Return the [X, Y] coordinate for the center point of the cell that contains the specified text.  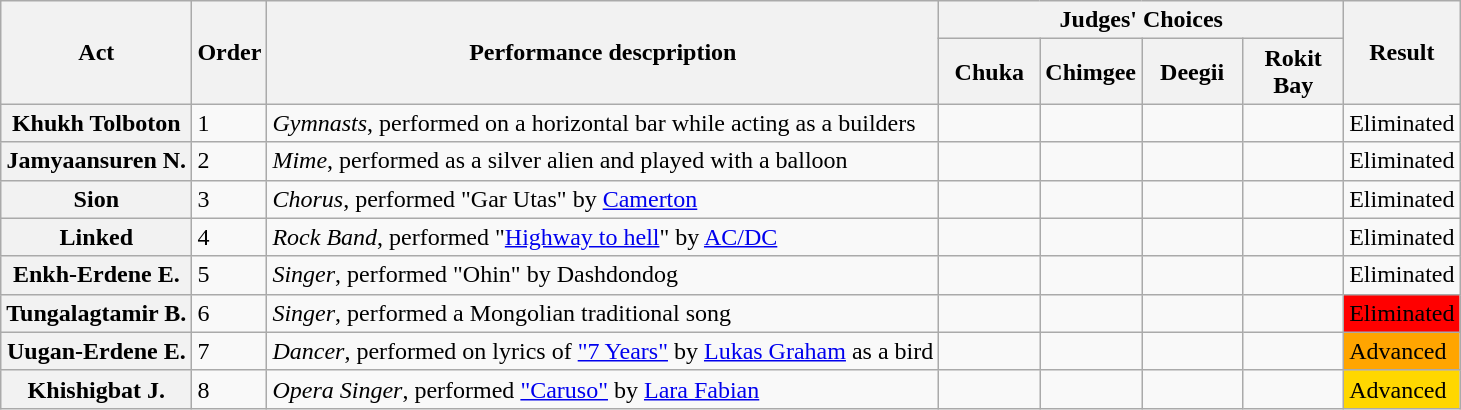
Dancer, performed on lyrics of "7 Years" by Lukas Graham as a bird [603, 351]
Act [96, 52]
Linked [96, 237]
Mime, performed as a silver alien and played with a balloon [603, 161]
Opera Singer, performed "Caruso" by Lara Fabian [603, 389]
Jamyaansuren N. [96, 161]
Enkh-Erdene E. [96, 275]
Chimgee [1091, 72]
Performance descpription [603, 52]
Rokit Bay [1294, 72]
Chorus, performed "Gar Utas" by Camerton [603, 199]
4 [230, 237]
Uugan-Erdene E. [96, 351]
5 [230, 275]
8 [230, 389]
Khishigbat J. [96, 389]
3 [230, 199]
Result [1402, 52]
Rock Band, performed "Highway to hell" by AC/DC [603, 237]
Gymnasts, performed on a horizontal bar while acting as a builders [603, 123]
7 [230, 351]
Order [230, 52]
Chuka [990, 72]
Khukh Tolboton [96, 123]
2 [230, 161]
Singer, performed a Mongolian traditional song [603, 313]
6 [230, 313]
Judges' Choices [1142, 20]
Sion [96, 199]
Deegii [1192, 72]
1 [230, 123]
Singer, performed "Ohin" by Dashdondog [603, 275]
Tungalagtamir B. [96, 313]
